Extract the (X, Y) coordinate from the center of the cell holding the provided text.  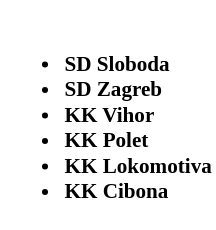
SD Sloboda SD Zagreb KK Vihor KK Polet KK Lokomotiva KK Cibona (108, 115)
